Locate the cell with the specified text and output its (x, y) center coordinate. 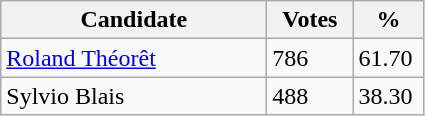
Candidate (134, 20)
Votes (310, 20)
Sylvio Blais (134, 96)
786 (310, 58)
38.30 (388, 96)
Roland Théorêt (134, 58)
488 (310, 96)
61.70 (388, 58)
% (388, 20)
